For the text-containing cell, return its midpoint in [x, y] coordinate format. 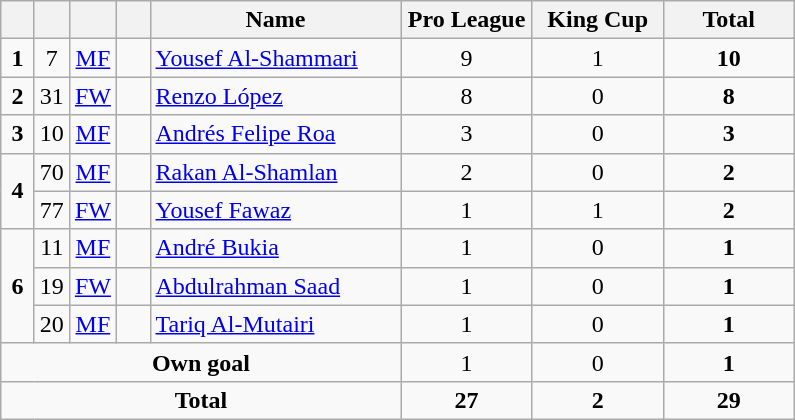
Abdulrahman Saad [276, 286]
Name [276, 20]
7 [52, 58]
11 [52, 248]
27 [466, 400]
6 [18, 286]
70 [52, 172]
4 [18, 191]
Pro League [466, 20]
André Bukia [276, 248]
Yousef Fawaz [276, 210]
Andrés Felipe Roa [276, 134]
King Cup [598, 20]
9 [466, 58]
Tariq Al-Mutairi [276, 324]
Own goal [201, 362]
77 [52, 210]
Yousef Al-Shammari [276, 58]
29 [728, 400]
19 [52, 286]
20 [52, 324]
Rakan Al-Shamlan [276, 172]
Renzo López [276, 96]
31 [52, 96]
